Return the (x, y) coordinate for the center point of the cell that contains the specified text.  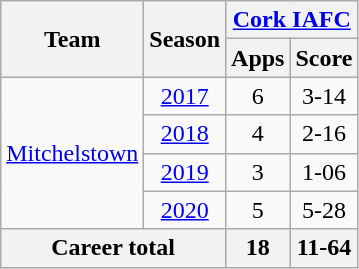
5-28 (324, 210)
18 (258, 248)
Cork IAFC (292, 20)
Apps (258, 58)
11-64 (324, 248)
2-16 (324, 134)
2018 (185, 134)
Mitchelstown (72, 153)
2019 (185, 172)
2020 (185, 210)
3-14 (324, 96)
Season (185, 39)
4 (258, 134)
5 (258, 210)
3 (258, 172)
Score (324, 58)
1-06 (324, 172)
Career total (114, 248)
2017 (185, 96)
Team (72, 39)
6 (258, 96)
